Capture the cell that displays the provided text and extract its [x, y] central coordinate. 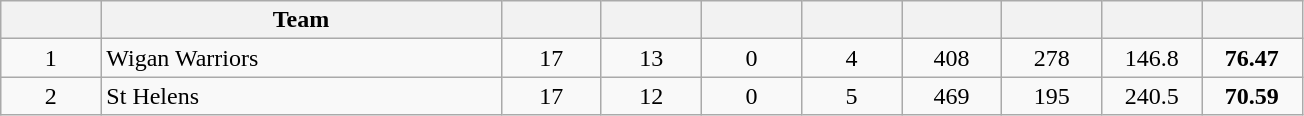
12 [651, 96]
2 [51, 96]
278 [1052, 58]
1 [51, 58]
195 [1052, 96]
St Helens [301, 96]
4 [851, 58]
5 [851, 96]
76.47 [1252, 58]
146.8 [1152, 58]
469 [952, 96]
Team [301, 20]
70.59 [1252, 96]
408 [952, 58]
Wigan Warriors [301, 58]
13 [651, 58]
240.5 [1152, 96]
